For the text-containing cell, return its midpoint in (x, y) coordinate format. 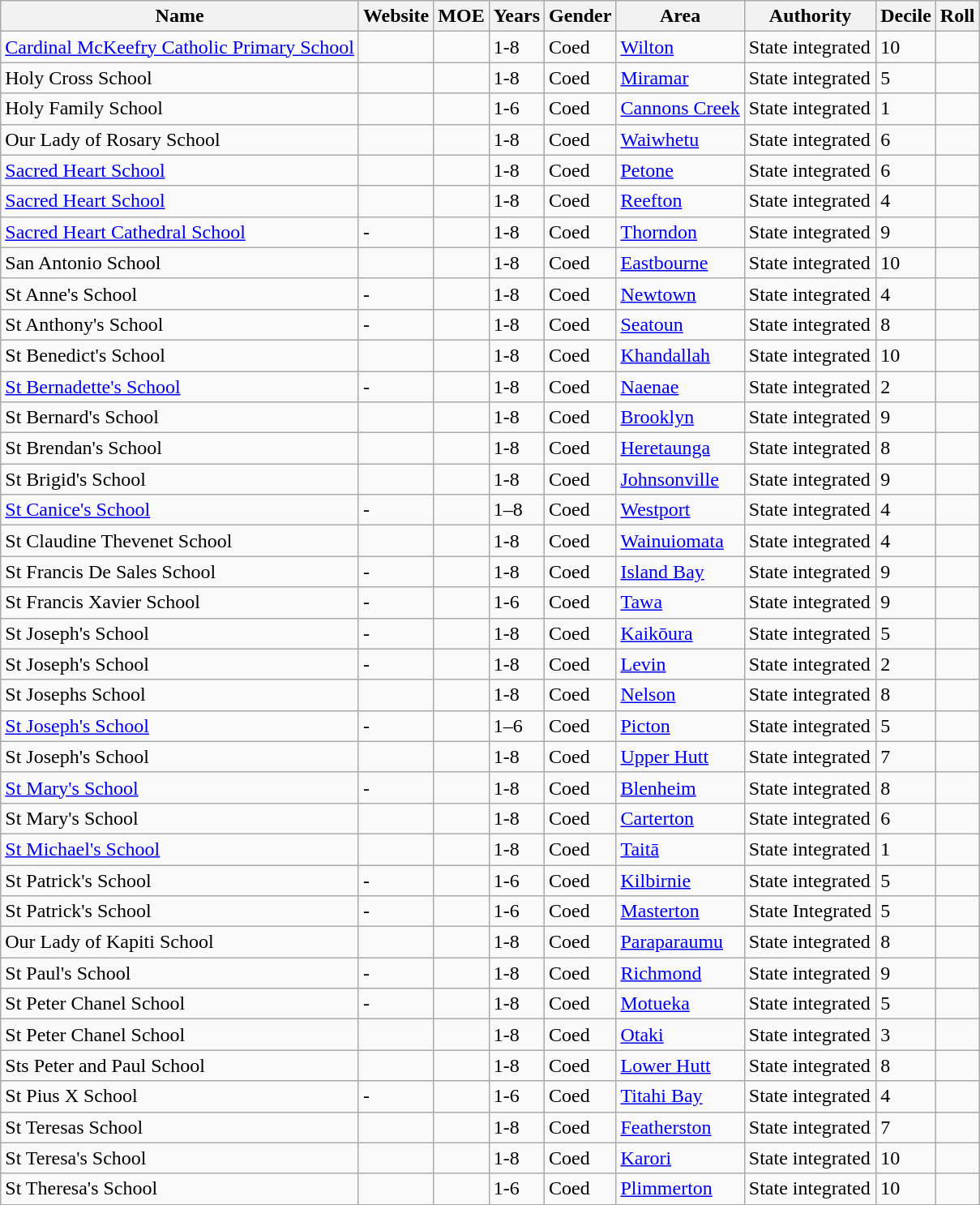
Website (396, 16)
Paraparaumu (680, 942)
Miramar (680, 78)
Our Lady of Kapiti School (180, 942)
St Bernard's School (180, 418)
Sts Peter and Paul School (180, 1066)
Petone (680, 170)
Westport (680, 510)
Masterton (680, 911)
St Teresas School (180, 1127)
Holy Cross School (180, 78)
St Pius X School (180, 1096)
1–8 (516, 510)
Kaikōura (680, 633)
3 (906, 1035)
St Bernadette's School (180, 387)
State Integrated (810, 911)
Gender (580, 16)
Kilbirnie (680, 880)
St Paul's School (180, 973)
Authority (810, 16)
Otaki (680, 1035)
St Canice's School (180, 510)
Richmond (680, 973)
Lower Hutt (680, 1066)
St Theresa's School (180, 1189)
San Antonio School (180, 263)
Our Lady of Rosary School (180, 139)
Holy Family School (180, 109)
Featherston (680, 1127)
MOE (461, 16)
Taitā (680, 849)
Name (180, 16)
Plimmerton (680, 1189)
Khandallah (680, 355)
Thorndon (680, 232)
Eastbourne (680, 263)
Upper Hutt (680, 757)
Nelson (680, 695)
Decile (906, 16)
Johnsonville (680, 479)
Titahi Bay (680, 1096)
Roll (957, 16)
St Francis De Sales School (180, 572)
St Anthony's School (180, 324)
1–6 (516, 726)
Carterton (680, 818)
Seatoun (680, 324)
Brooklyn (680, 418)
St Francis Xavier School (180, 602)
Blenheim (680, 787)
Motueka (680, 1004)
St Brendan's School (180, 448)
Heretaunga (680, 448)
Years (516, 16)
Tawa (680, 602)
St Josephs School (180, 695)
Sacred Heart Cathedral School (180, 232)
Karori (680, 1158)
Cannons Creek (680, 109)
St Anne's School (180, 294)
Levin (680, 664)
Newtown (680, 294)
St Brigid's School (180, 479)
Reefton (680, 201)
St Teresa's School (180, 1158)
St Benedict's School (180, 355)
Cardinal McKeefry Catholic Primary School (180, 47)
Waiwhetu (680, 139)
Wilton (680, 47)
Area (680, 16)
Wainuiomata (680, 541)
Picton (680, 726)
St Claudine Thevenet School (180, 541)
St Michael's School (180, 849)
Island Bay (680, 572)
Naenae (680, 387)
